Capture the cell that displays the provided text and extract its (x, y) central coordinate. 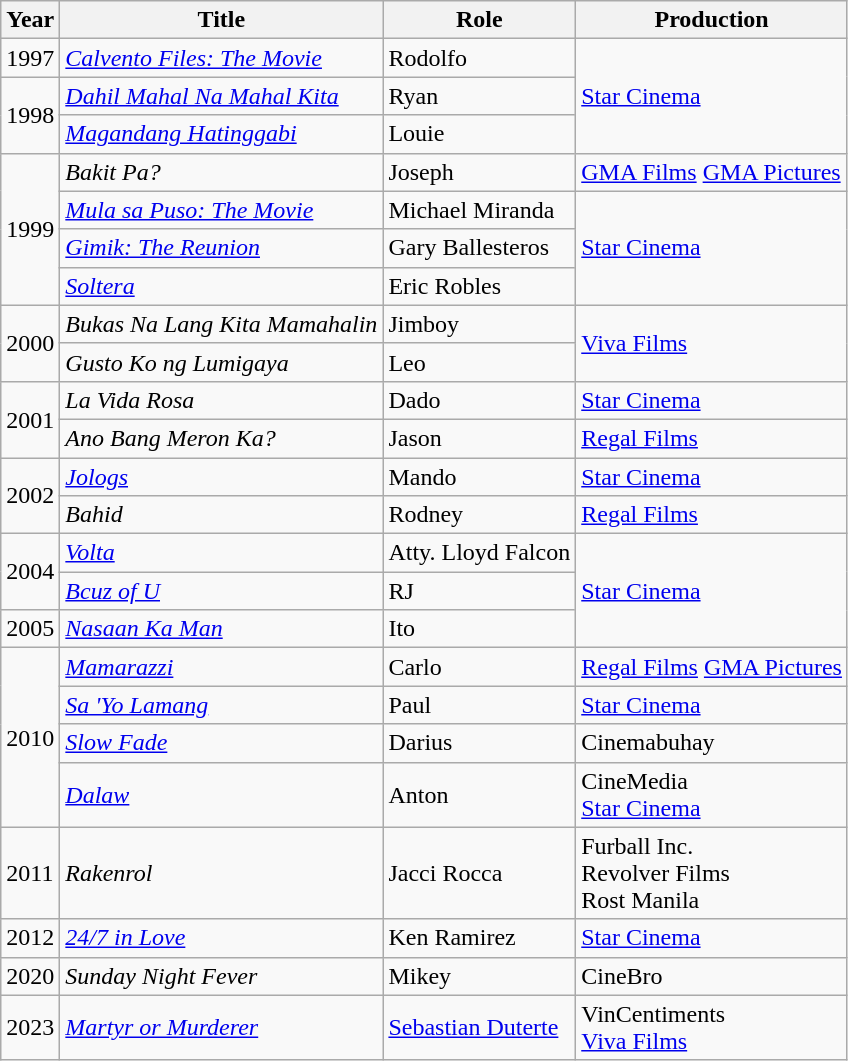
Rodolfo (480, 58)
1997 (30, 58)
Mamarazzi (222, 667)
Bahid (222, 515)
Mula sa Puso: The Movie (222, 210)
Sebastian Duterte (480, 1028)
La Vida Rosa (222, 400)
Jologs (222, 477)
1999 (30, 229)
Joseph (480, 172)
Jimboy (480, 324)
Martyr or Murderer (222, 1028)
Eric Robles (480, 286)
Rodney (480, 515)
2000 (30, 343)
CineMediaStar Cinema (712, 794)
Production (712, 20)
Louie (480, 134)
Sa 'Yo Lamang (222, 705)
Ken Ramirez (480, 938)
Year (30, 20)
Gary Ballesteros (480, 248)
Sunday Night Fever (222, 976)
Viva Films (712, 343)
1998 (30, 115)
Paul (480, 705)
Leo (480, 362)
Bakit Pa? (222, 172)
Gimik: The Reunion (222, 248)
Ano Bang Meron Ka? (222, 438)
2005 (30, 629)
Regal Films GMA Pictures (712, 667)
Gusto Ko ng Lumigaya (222, 362)
24/7 in Love (222, 938)
2001 (30, 419)
Michael Miranda (480, 210)
Jason (480, 438)
2020 (30, 976)
Ito (480, 629)
Furball Inc.Revolver FilmsRost Manila (712, 873)
Mando (480, 477)
2004 (30, 572)
VinCentiments Viva Films (712, 1028)
Carlo (480, 667)
Dahil Mahal Na Mahal Kita (222, 96)
Magandang Hatinggabi (222, 134)
2011 (30, 873)
Jacci Rocca (480, 873)
2023 (30, 1028)
Cinemabuhay (712, 743)
Nasaan Ka Man (222, 629)
Dado (480, 400)
Anton (480, 794)
Mikey (480, 976)
Ryan (480, 96)
Rakenrol (222, 873)
Slow Fade (222, 743)
Soltera (222, 286)
2012 (30, 938)
Atty. Lloyd Falcon (480, 553)
Darius (480, 743)
Title (222, 20)
2010 (30, 738)
RJ (480, 591)
2002 (30, 496)
GMA Films GMA Pictures (712, 172)
Volta (222, 553)
Role (480, 20)
Bcuz of U (222, 591)
CineBro (712, 976)
Calvento Files: The Movie (222, 58)
Bukas Na Lang Kita Mamahalin (222, 324)
Dalaw (222, 794)
